Search for the cell housing the specified text and yield its [X, Y] center coordinate. 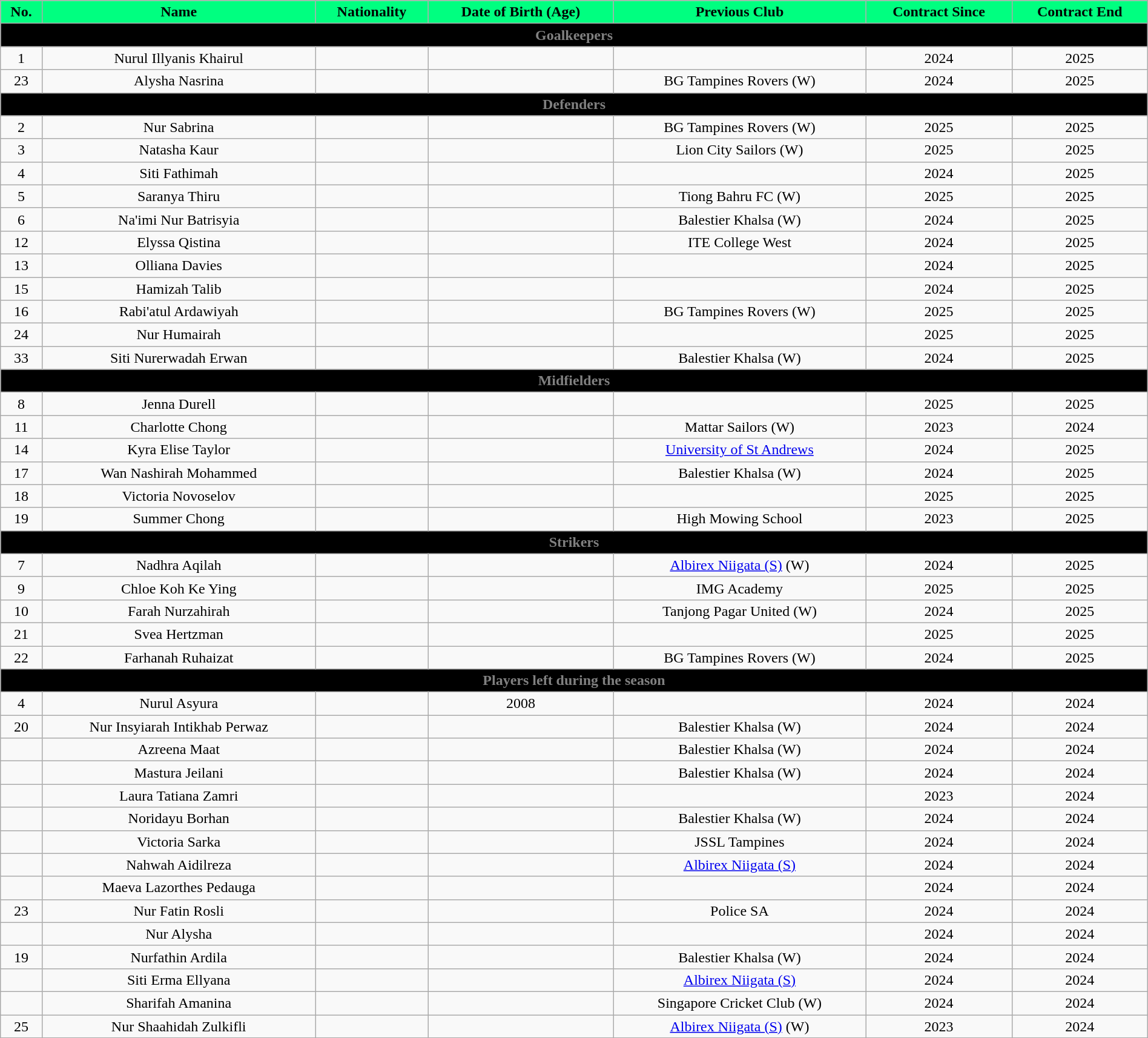
Mastura Jeilani [179, 773]
Nur Alysha [179, 934]
5 [21, 196]
Tiong Bahru FC (W) [740, 196]
Lion City Sailors (W) [740, 150]
14 [21, 450]
Nur Fatin Rosli [179, 911]
17 [21, 473]
Nahwah Aidilreza [179, 865]
Natasha Kaur [179, 150]
Nurul Asyura [179, 704]
Nur Insyiarah Intikhab Perwaz [179, 727]
Jenna Durell [179, 404]
8 [21, 404]
2008 [521, 704]
Elyssa Qistina [179, 242]
Kyra Elise Taylor [179, 450]
2 [21, 127]
16 [21, 312]
Victoria Sarka [179, 842]
Hamizah Talib [179, 289]
Singapore Cricket Club (W) [740, 1003]
11 [21, 427]
Noridayu Borhan [179, 819]
Nurfathin Ardila [179, 957]
Contract End [1080, 12]
IMG Academy [740, 588]
Nadhra Aqilah [179, 565]
20 [21, 727]
Chloe Koh Ke Ying [179, 588]
University of St Andrews [740, 450]
Mattar Sailors (W) [740, 427]
1 [21, 58]
21 [21, 634]
6 [21, 219]
Siti Erma Ellyana [179, 980]
Siti Nurerwadah Erwan [179, 358]
Siti Fathimah [179, 173]
Midfielders [574, 381]
Name [179, 12]
Nur Sabrina [179, 127]
15 [21, 289]
10 [21, 611]
Players left during the season [574, 681]
13 [21, 265]
Alysha Nasrina [179, 81]
Victoria Novoselov [179, 496]
Maeva Lazorthes Pedauga [179, 888]
Nur Shaahidah Zulkifli [179, 1026]
22 [21, 657]
Goalkeepers [574, 35]
No. [21, 12]
Charlotte Chong [179, 427]
Tanjong Pagar United (W) [740, 611]
Wan Nashirah Mohammed [179, 473]
Olliana Davies [179, 265]
Farah Nurzahirah [179, 611]
Laura Tatiana Zamri [179, 796]
ITE College West [740, 242]
Svea Hertzman [179, 634]
Summer Chong [179, 519]
18 [21, 496]
Sharifah Amanina [179, 1003]
Nurul Illyanis Khairul [179, 58]
JSSL Tampines [740, 842]
Defenders [574, 104]
25 [21, 1026]
Police SA [740, 911]
33 [21, 358]
Na'imi Nur Batrisyia [179, 219]
Azreena Maat [179, 750]
Strikers [574, 542]
Date of Birth (Age) [521, 12]
Contract Since [939, 12]
High Mowing School [740, 519]
Previous Club [740, 12]
Nationality [372, 12]
Rabi'atul Ardawiyah [179, 312]
9 [21, 588]
Farhanah Ruhaizat [179, 657]
24 [21, 335]
7 [21, 565]
Saranya Thiru [179, 196]
Nur Humairah [179, 335]
3 [21, 150]
12 [21, 242]
